Return the [x, y] coordinate for the center point of the cell that contains the specified text.  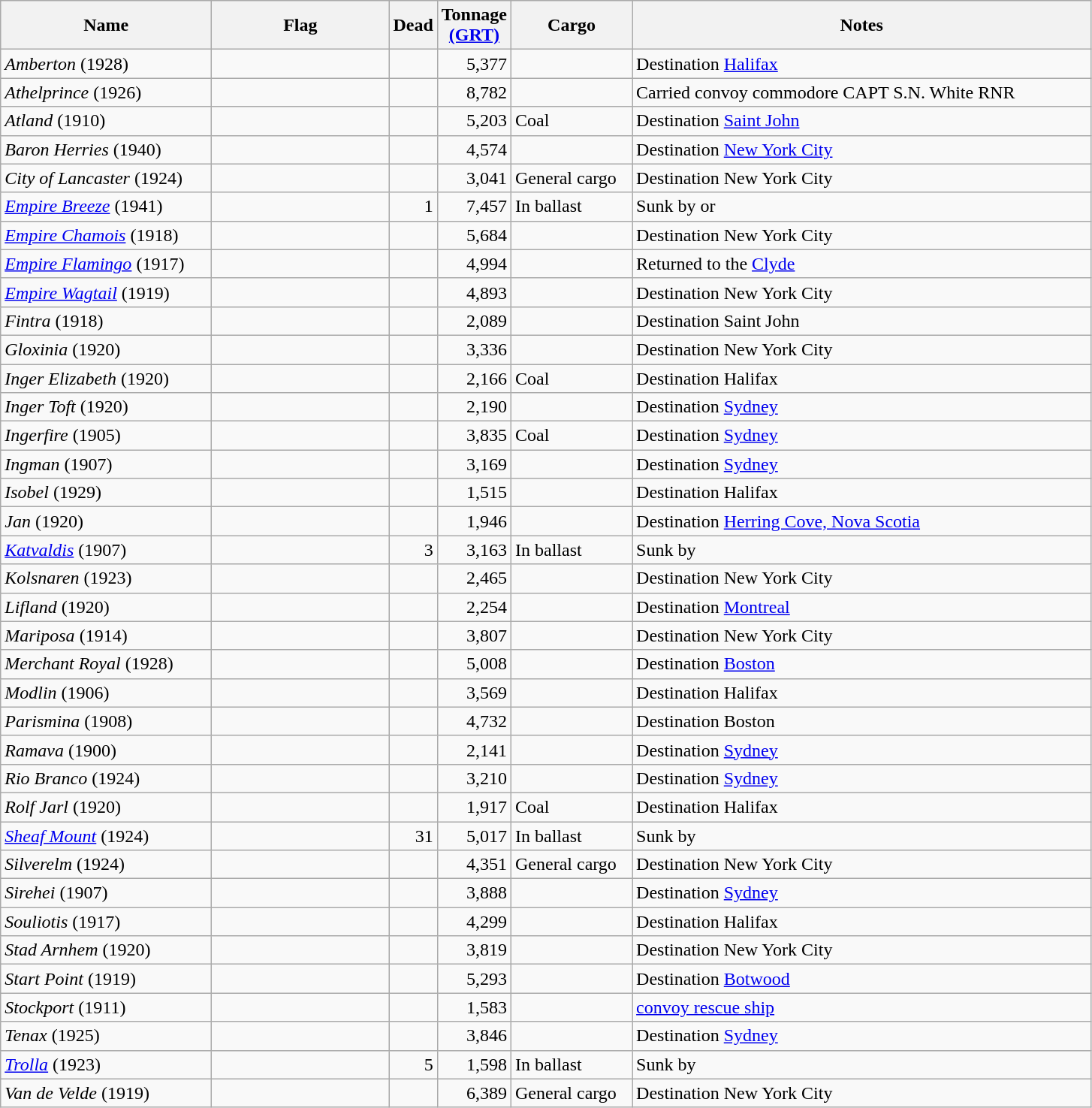
2,089 [474, 321]
4,299 [474, 922]
Inger Toft (1920) [107, 407]
3,210 [474, 778]
Notes [862, 26]
Kolsnaren (1923) [107, 578]
Baron Herries (1940) [107, 149]
5,008 [474, 664]
1,515 [474, 493]
4,732 [474, 721]
Jan (1920) [107, 521]
8,782 [474, 92]
3,807 [474, 636]
Ingerfire (1905) [107, 436]
Stockport (1911) [107, 1007]
Destination Botwood [862, 979]
Destination Herring Cove, Nova Scotia [862, 521]
Isobel (1929) [107, 493]
1,917 [474, 807]
7,457 [474, 207]
Name [107, 26]
3,846 [474, 1036]
Start Point (1919) [107, 979]
5,203 [474, 121]
Tonnage (GRT) [474, 26]
City of Lancaster (1924) [107, 178]
3,336 [474, 349]
Modlin (1906) [107, 693]
3,569 [474, 693]
Ingman (1907) [107, 464]
Katvaldis (1907) [107, 550]
Tenax (1925) [107, 1036]
3,819 [474, 950]
1,598 [474, 1064]
Sirehei (1907) [107, 893]
31 [413, 836]
2,190 [474, 407]
Atland (1910) [107, 121]
3 [413, 550]
Returned to the Clyde [862, 264]
4,994 [474, 264]
5,377 [474, 64]
convoy rescue ship [862, 1007]
6,389 [474, 1093]
Van de Velde (1919) [107, 1093]
5,293 [474, 979]
Ramava (1900) [107, 750]
1,946 [474, 521]
Athelprince (1926) [107, 92]
Rolf Jarl (1920) [107, 807]
5,684 [474, 235]
Silverelm (1924) [107, 865]
3,888 [474, 893]
3,169 [474, 464]
1 [413, 207]
Cargo [572, 26]
Trolla (1923) [107, 1064]
Merchant Royal (1928) [107, 664]
2,254 [474, 607]
Sunk by or [862, 207]
3,163 [474, 550]
5 [413, 1064]
2,166 [474, 378]
Amberton (1928) [107, 64]
Parismina (1908) [107, 721]
1,583 [474, 1007]
Empire Chamois (1918) [107, 235]
Empire Wagtail (1919) [107, 292]
Stad Arnhem (1920) [107, 950]
Dead [413, 26]
Inger Elizabeth (1920) [107, 378]
Mariposa (1914) [107, 636]
4,574 [474, 149]
Destination Montreal [862, 607]
3,835 [474, 436]
Souliotis (1917) [107, 922]
Empire Breeze (1941) [107, 207]
Gloxinia (1920) [107, 349]
5,017 [474, 836]
Carried convoy commodore CAPT S.N. White RNR [862, 92]
4,351 [474, 865]
Lifland (1920) [107, 607]
Sheaf Mount (1924) [107, 836]
2,465 [474, 578]
4,893 [474, 292]
2,141 [474, 750]
Rio Branco (1924) [107, 778]
Empire Flamingo (1917) [107, 264]
3,041 [474, 178]
Fintra (1918) [107, 321]
Flag [300, 26]
